Extract the [x, y] coordinate from the center of the cell holding the provided text.  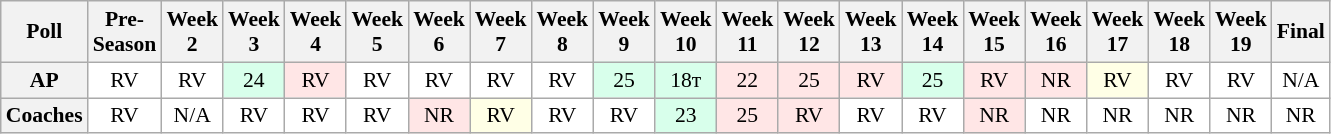
Week2 [192, 32]
Pre-Season [125, 32]
22 [748, 80]
Final [1301, 32]
24 [254, 80]
Week6 [439, 32]
AP [44, 80]
Week9 [624, 32]
Week8 [562, 32]
Week16 [1056, 32]
Poll [44, 32]
Week15 [994, 32]
Week19 [1241, 32]
Week4 [316, 32]
Coaches [44, 116]
Week5 [377, 32]
Week7 [501, 32]
Week14 [933, 32]
Week10 [686, 32]
Week13 [871, 32]
18т [686, 80]
Week3 [254, 32]
Week18 [1179, 32]
Week17 [1118, 32]
23 [686, 116]
Week11 [748, 32]
Week12 [809, 32]
